Return [x, y] of the center of cell containing provided text 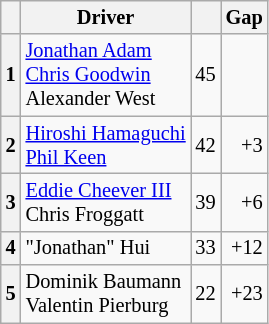
Gap [244, 17]
1 [11, 75]
+23 [244, 294]
Dominik Baumann Valentin Pierburg [106, 294]
5 [11, 294]
+3 [244, 145]
Driver [106, 17]
39 [206, 202]
"Jonathan" Hui [106, 248]
2 [11, 145]
22 [206, 294]
Jonathan Adam Chris Goodwin Alexander West [106, 75]
4 [11, 248]
Hiroshi Hamaguchi Phil Keen [106, 145]
Eddie Cheever III Chris Froggatt [106, 202]
33 [206, 248]
+6 [244, 202]
42 [206, 145]
45 [206, 75]
3 [11, 202]
+12 [244, 248]
